Locate the cell with the specified text and output its (x, y) center coordinate. 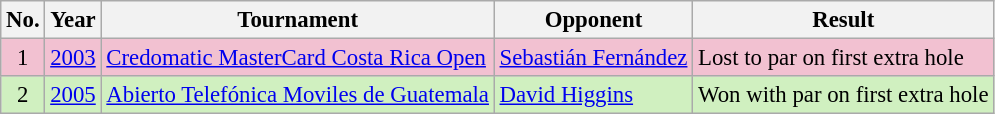
Result (844, 20)
Year (73, 20)
Abierto Telefónica Moviles de Guatemala (298, 95)
1 (23, 58)
Credomatic MasterCard Costa Rica Open (298, 58)
Opponent (593, 20)
Lost to par on first extra hole (844, 58)
Tournament (298, 20)
2005 (73, 95)
Sebastián Fernández (593, 58)
2003 (73, 58)
2 (23, 95)
No. (23, 20)
Won with par on first extra hole (844, 95)
David Higgins (593, 95)
